Find where the given text appears and provide that cell's center as [x, y] coordinate. 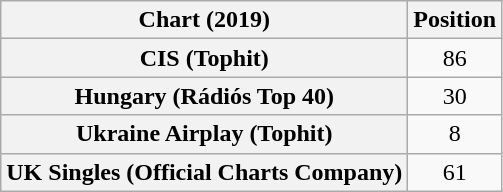
30 [455, 96]
Hungary (Rádiós Top 40) [204, 96]
CIS (Tophit) [204, 58]
Chart (2019) [204, 20]
UK Singles (Official Charts Company) [204, 172]
61 [455, 172]
8 [455, 134]
Position [455, 20]
86 [455, 58]
Ukraine Airplay (Tophit) [204, 134]
